Extract the [x, y] coordinate from the center of the cell holding the provided text.  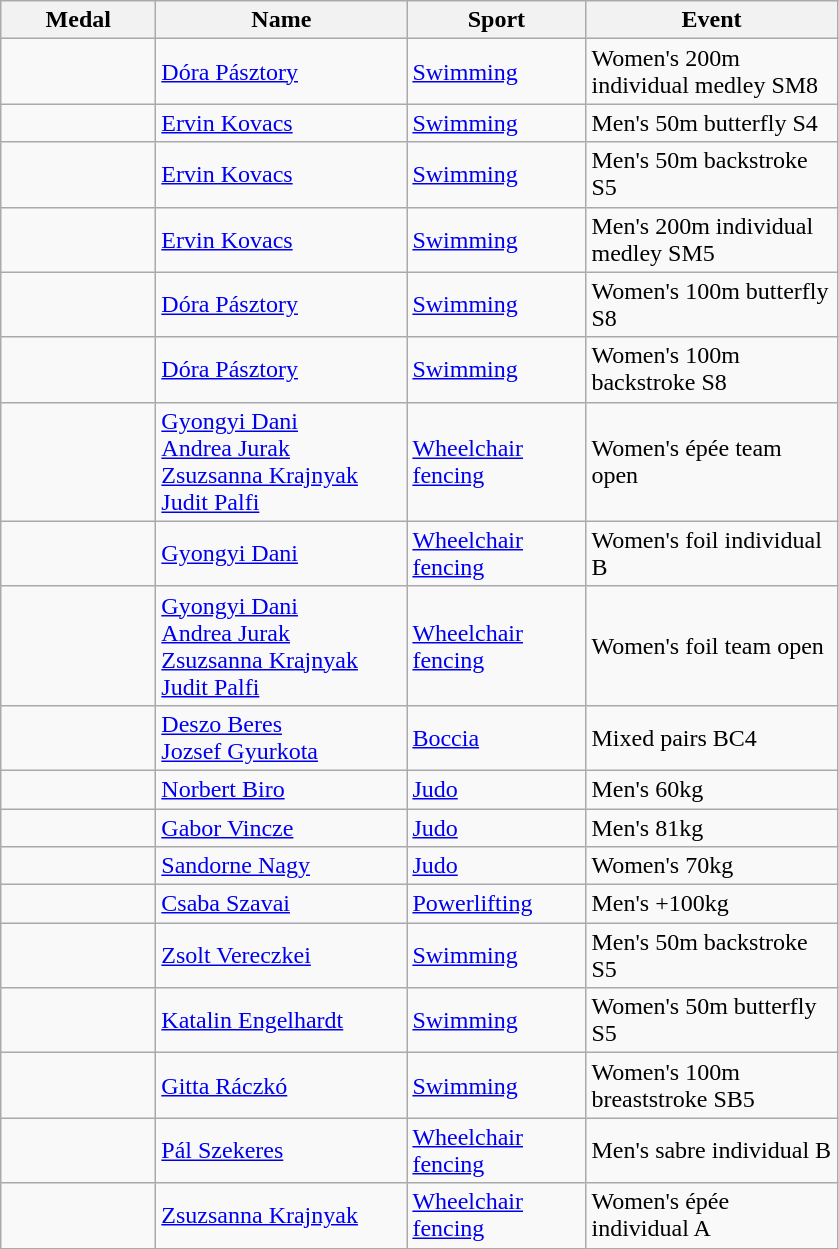
Zsuzsanna Krajnyak [282, 1216]
Gabor Vincze [282, 827]
Women's 100m butterfly S8 [712, 304]
Men's 50m butterfly S4 [712, 123]
Men's 81kg [712, 827]
Powerlifting [496, 904]
Women's 70kg [712, 866]
Women's 200m individual medley SM8 [712, 72]
Zsolt Vereczkei [282, 956]
Katalin Engelhardt [282, 1020]
Gitta Ráczkó [282, 1086]
Medal [78, 20]
Name [282, 20]
Csaba Szavai [282, 904]
Women's 100m backstroke S8 [712, 370]
Sandorne Nagy [282, 866]
Men's 60kg [712, 789]
Norbert Biro [282, 789]
Women's épée team open [712, 462]
Women's épée individual A [712, 1216]
Women's foil team open [712, 646]
Men's sabre individual B [712, 1150]
Boccia [496, 738]
Event [712, 20]
Women's foil individual B [712, 554]
Deszo Beres Jozsef Gyurkota [282, 738]
Gyongyi Dani [282, 554]
Mixed pairs BC4 [712, 738]
Women's 50m butterfly S5 [712, 1020]
Sport [496, 20]
Pál Szekeres [282, 1150]
Women's 100m breaststroke SB5 [712, 1086]
Men's 200m individual medley SM5 [712, 240]
Men's +100kg [712, 904]
